For the text-containing cell, return its midpoint in (x, y) coordinate format. 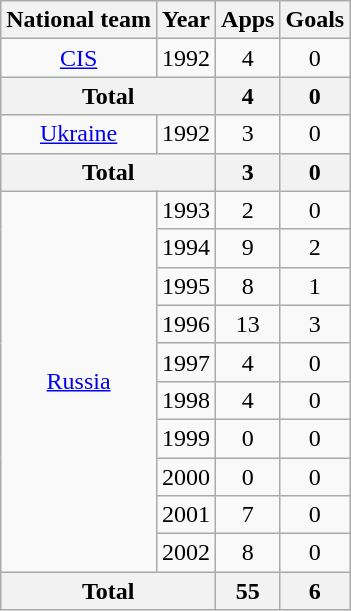
1994 (186, 248)
1999 (186, 438)
Ukraine (79, 134)
2002 (186, 553)
National team (79, 20)
1997 (186, 362)
Russia (79, 382)
1993 (186, 210)
55 (248, 591)
6 (315, 591)
1998 (186, 400)
7 (248, 515)
1995 (186, 286)
9 (248, 248)
13 (248, 324)
2001 (186, 515)
Year (186, 20)
1996 (186, 324)
Goals (315, 20)
Apps (248, 20)
2000 (186, 477)
CIS (79, 58)
1 (315, 286)
